Return (X, Y) of the center of cell containing provided text 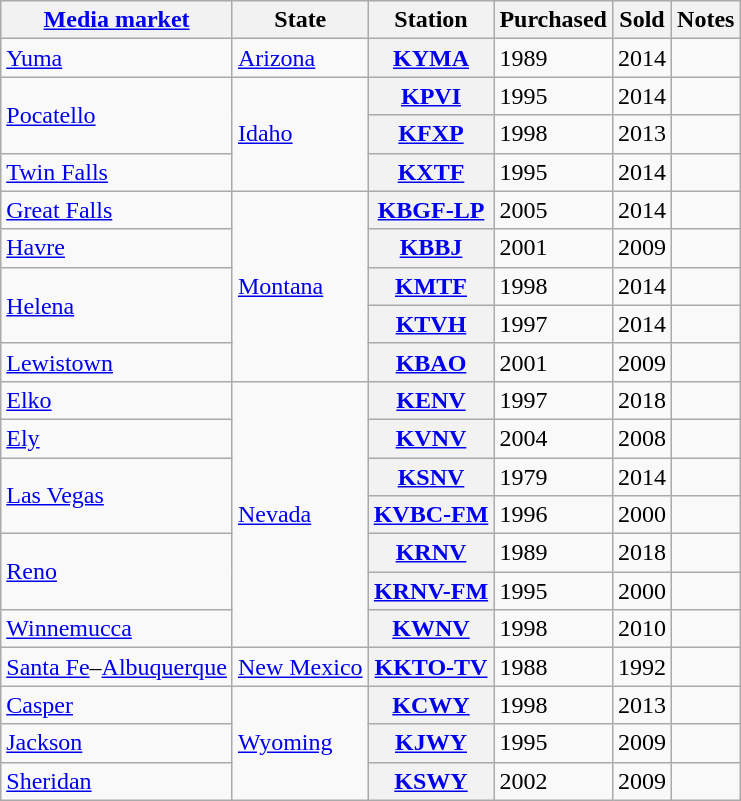
KBAO (431, 362)
Sold (642, 20)
Reno (117, 572)
KXTF (431, 172)
2010 (642, 629)
Yuma (117, 58)
KBGF-LP (431, 210)
Lewistown (117, 362)
Arizona (300, 58)
1992 (642, 667)
Nevada (300, 514)
KPVI (431, 96)
KRNV-FM (431, 591)
Great Falls (117, 210)
KSNV (431, 477)
Havre (117, 248)
Sheridan (117, 781)
Pocatello (117, 115)
Elko (117, 400)
State (300, 20)
KENV (431, 400)
KBBJ (431, 248)
Winnemucca (117, 629)
KKTO-TV (431, 667)
KMTF (431, 286)
Twin Falls (117, 172)
KRNV (431, 553)
KFXP (431, 134)
Notes (706, 20)
2004 (554, 438)
KTVH (431, 324)
Las Vegas (117, 496)
Purchased (554, 20)
Helena (117, 305)
2005 (554, 210)
KSWY (431, 781)
KVBC-FM (431, 515)
1996 (554, 515)
Media market (117, 20)
KWNV (431, 629)
KVNV (431, 438)
Idaho (300, 134)
2002 (554, 781)
1979 (554, 477)
New Mexico (300, 667)
1988 (554, 667)
Station (431, 20)
2008 (642, 438)
Casper (117, 705)
Ely (117, 438)
KJWY (431, 743)
Wyoming (300, 743)
KCWY (431, 705)
Montana (300, 286)
Jackson (117, 743)
KYMA (431, 58)
Santa Fe–Albuquerque (117, 667)
